Pinpoint the cell where the given text exists, returning its [X, Y] midpoint coordinate. 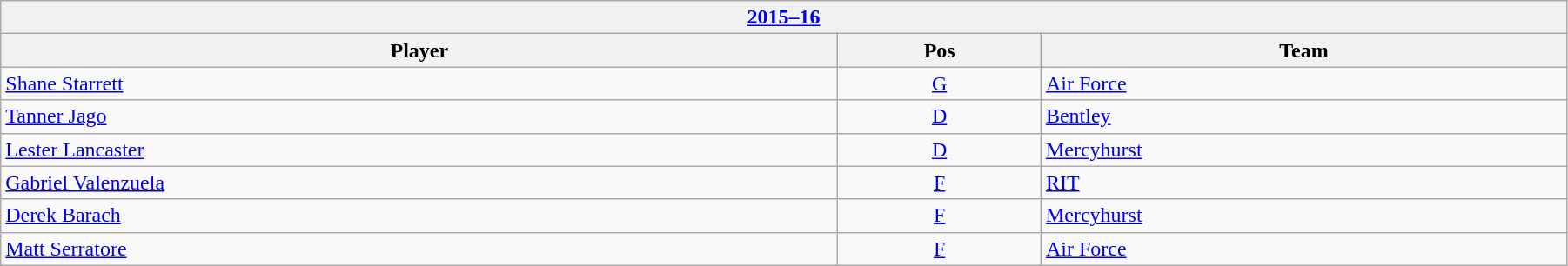
Gabriel Valenzuela [419, 183]
Pos [940, 50]
Tanner Jago [419, 116]
Matt Serratore [419, 249]
Player [419, 50]
RIT [1303, 183]
Derek Barach [419, 216]
Lester Lancaster [419, 150]
G [940, 83]
Bentley [1303, 116]
2015–16 [784, 17]
Team [1303, 50]
Shane Starrett [419, 83]
